Output the [x, y] coordinate of the center of the cell containing the given text.  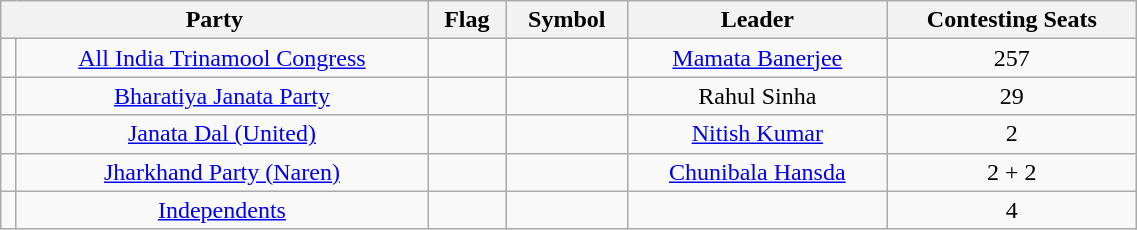
Contesting Seats [1012, 20]
4 [1012, 210]
Flag [467, 20]
2 [1012, 134]
Chunibala Hansda [758, 172]
2 + 2 [1012, 172]
Jharkhand Party (Naren) [222, 172]
Mamata Banerjee [758, 58]
Leader [758, 20]
All India Trinamool Congress [222, 58]
257 [1012, 58]
Party [214, 20]
Janata Dal (United) [222, 134]
Symbol [567, 20]
29 [1012, 96]
Bharatiya Janata Party [222, 96]
Independents [222, 210]
Nitish Kumar [758, 134]
Rahul Sinha [758, 96]
